Output the [X, Y] coordinate of the center of the cell containing the given text.  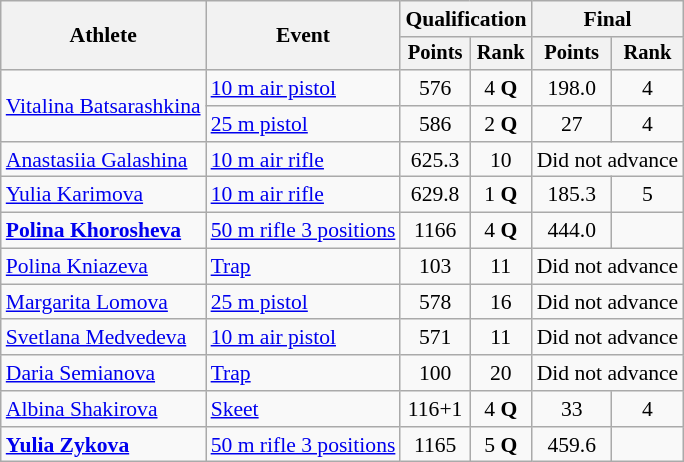
Final [608, 19]
Polina Kniazeva [104, 267]
Daria Semianova [104, 373]
Qualification [466, 19]
185.3 [572, 195]
Skeet [304, 409]
16 [501, 302]
629.8 [434, 195]
Anastasiia Galashina [104, 160]
586 [434, 124]
100 [434, 373]
Athlete [104, 36]
1166 [434, 231]
625.3 [434, 160]
33 [572, 409]
Event [304, 36]
103 [434, 267]
5 [648, 195]
50 m rifle 3 positions [304, 231]
444.0 [572, 231]
Svetlana Medvedeva [104, 338]
198.0 [572, 88]
10 [501, 160]
578 [434, 302]
116+1 [434, 409]
20 [501, 373]
27 [572, 124]
Vitalina Batsarashkina [104, 106]
2 Q [501, 124]
576 [434, 88]
Yulia Karimova [104, 195]
1 Q [501, 195]
Albina Shakirova [104, 409]
571 [434, 338]
Margarita Lomova [104, 302]
Polina Khorosheva [104, 231]
